Capture the cell that displays the provided text and extract its [x, y] central coordinate. 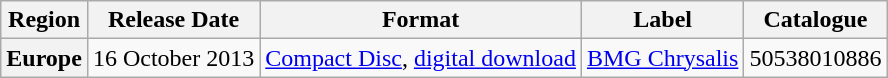
Release Date [173, 20]
Compact Disc, digital download [421, 58]
BMG Chrysalis [662, 58]
Region [44, 20]
50538010886 [816, 58]
Catalogue [816, 20]
Format [421, 20]
Europe [44, 58]
Label [662, 20]
16 October 2013 [173, 58]
